Find where the given text appears and provide that cell's center as (X, Y) coordinate. 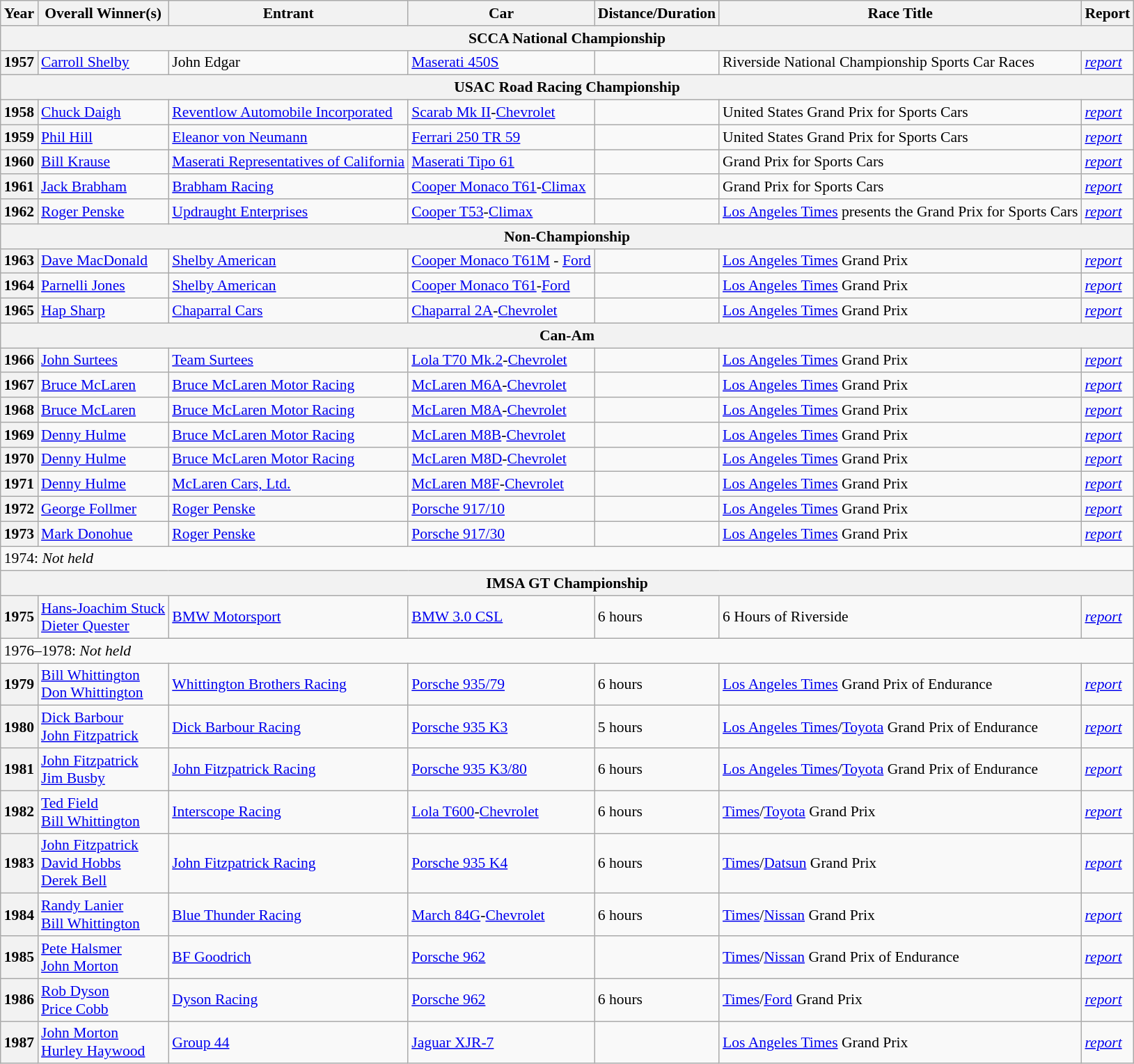
1963 (19, 261)
Report (1107, 13)
Times/Datsun Grand Prix (900, 863)
Can-Am (567, 335)
Carroll Shelby (103, 63)
Times/Nissan Grand Prix of Endurance (900, 958)
1972 (19, 509)
Race Title (900, 13)
McLaren M8D-Chevrolet (501, 459)
Bill Krause (103, 162)
1974: Not held (567, 559)
Los Angeles Times presents the Grand Prix for Sports Cars (900, 212)
Los Angeles Times Grand Prix of Endurance (900, 685)
Lola T600-Chevrolet (501, 811)
Cooper Monaco T61M - Ford (501, 261)
1987 (19, 1042)
1976–1978: Not held (567, 651)
Porsche 917/30 (501, 534)
Distance/Duration (657, 13)
Car (501, 13)
Dyson Racing (288, 999)
Hap Sharp (103, 311)
1975 (19, 617)
Overall Winner(s) (103, 13)
Team Surtees (288, 360)
Chuck Daigh (103, 113)
Blue Thunder Racing (288, 914)
Maserati Representatives of California (288, 162)
Porsche 917/10 (501, 509)
Cooper Monaco T61-Climax (501, 187)
1957 (19, 63)
1984 (19, 914)
1959 (19, 137)
George Follmer (103, 509)
Cooper Monaco T61-Ford (501, 286)
March 84G-Chevrolet (501, 914)
Rob Dyson Price Cobb (103, 999)
Ted Field Bill Whittington (103, 811)
Year (19, 13)
McLaren M6A-Chevrolet (501, 386)
Pete Halsmer John Morton (103, 958)
Times/Toyota Grand Prix (900, 811)
1980 (19, 726)
BMW Motorsport (288, 617)
Updraught Enterprises (288, 212)
Non-Championship (567, 237)
1965 (19, 311)
Group 44 (288, 1042)
1969 (19, 435)
1983 (19, 863)
Bill Whittington Don Whittington (103, 685)
1958 (19, 113)
Times/Nissan Grand Prix (900, 914)
IMSA GT Championship (567, 584)
1970 (19, 459)
1968 (19, 410)
SCCA National Championship (567, 38)
1973 (19, 534)
McLaren Cars, Ltd. (288, 484)
Interscope Racing (288, 811)
1981 (19, 770)
Mark Donohue (103, 534)
Scarab Mk II-Chevrolet (501, 113)
Whittington Brothers Racing (288, 685)
Porsche 935 K3 (501, 726)
1966 (19, 360)
Ferrari 250 TR 59 (501, 137)
1986 (19, 999)
Jaguar XJR-7 (501, 1042)
1967 (19, 386)
5 hours (657, 726)
Dick Barbour John Fitzpatrick (103, 726)
Porsche 935 K4 (501, 863)
Times/Ford Grand Prix (900, 999)
Maserati 450S (501, 63)
1960 (19, 162)
1962 (19, 212)
6 Hours of Riverside (900, 617)
BF Goodrich (288, 958)
Dave MacDonald (103, 261)
John Fitzpatrick Jim Busby (103, 770)
McLaren M8A-Chevrolet (501, 410)
1979 (19, 685)
1961 (19, 187)
Dick Barbour Racing (288, 726)
John Edgar (288, 63)
Riverside National Championship Sports Car Races (900, 63)
Randy Lanier Bill Whittington (103, 914)
Phil Hill (103, 137)
Porsche 935 K3/80 (501, 770)
1985 (19, 958)
Cooper T53-Climax (501, 212)
Maserati Tipo 61 (501, 162)
Lola T70 Mk.2-Chevrolet (501, 360)
1982 (19, 811)
Porsche 935/79 (501, 685)
1971 (19, 484)
Jack Brabham (103, 187)
McLaren M8B-Chevrolet (501, 435)
Chaparral Cars (288, 311)
John Fitzpatrick David Hobbs Derek Bell (103, 863)
BMW 3.0 CSL (501, 617)
Eleanor von Neumann (288, 137)
1964 (19, 286)
Brabham Racing (288, 187)
Chaparral 2A-Chevrolet (501, 311)
John Morton Hurley Haywood (103, 1042)
John Surtees (103, 360)
USAC Road Racing Championship (567, 88)
McLaren M8F-Chevrolet (501, 484)
Parnelli Jones (103, 286)
Hans-Joachim Stuck Dieter Quester (103, 617)
Reventlow Automobile Incorporated (288, 113)
Entrant (288, 13)
